Output the (X, Y) coordinate of the center of the cell containing the given text.  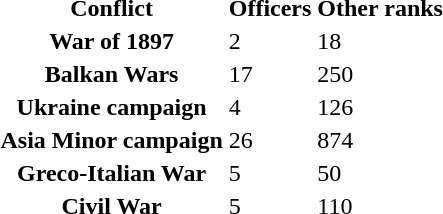
26 (270, 140)
2 (270, 41)
4 (270, 107)
5 (270, 173)
17 (270, 74)
